For the text-containing cell, return its midpoint in [X, Y] coordinate format. 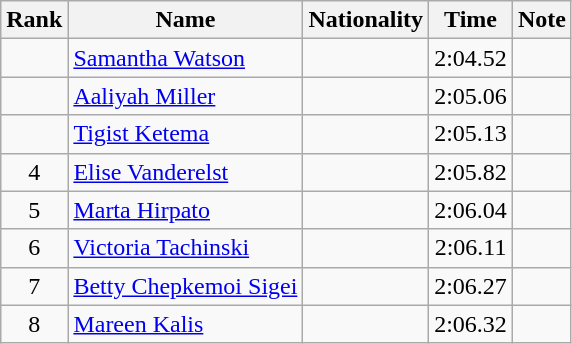
Marta Hirpato [186, 210]
2:04.52 [471, 58]
2:06.27 [471, 286]
Nationality [366, 20]
6 [34, 248]
Time [471, 20]
2:06.04 [471, 210]
Elise Vanderelst [186, 172]
Victoria Tachinski [186, 248]
2:05.13 [471, 134]
Tigist Ketema [186, 134]
8 [34, 324]
Betty Chepkemoi Sigei [186, 286]
Mareen Kalis [186, 324]
Rank [34, 20]
Aaliyah Miller [186, 96]
2:05.06 [471, 96]
2:06.11 [471, 248]
Name [186, 20]
Samantha Watson [186, 58]
7 [34, 286]
Note [542, 20]
2:06.32 [471, 324]
2:05.82 [471, 172]
4 [34, 172]
5 [34, 210]
